Identify which cell holds the provided text, then report its (x, y) central coordinate. 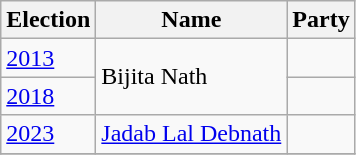
Election (48, 20)
Name (192, 20)
Jadab Lal Debnath (192, 134)
Bijita Nath (192, 77)
2018 (48, 96)
2023 (48, 134)
2013 (48, 58)
Party (321, 20)
